Determine the (x, y) coordinate at the center of the cell enclosing the given text.  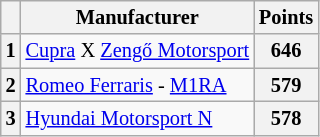
Cupra X Zengő Motorsport (138, 51)
579 (286, 85)
Hyundai Motorsport N (138, 118)
1 (11, 51)
3 (11, 118)
Manufacturer (138, 17)
Romeo Ferraris - M1RA (138, 85)
578 (286, 118)
2 (11, 85)
Points (286, 17)
646 (286, 51)
